Identify which cell holds the provided text, then report its [x, y] central coordinate. 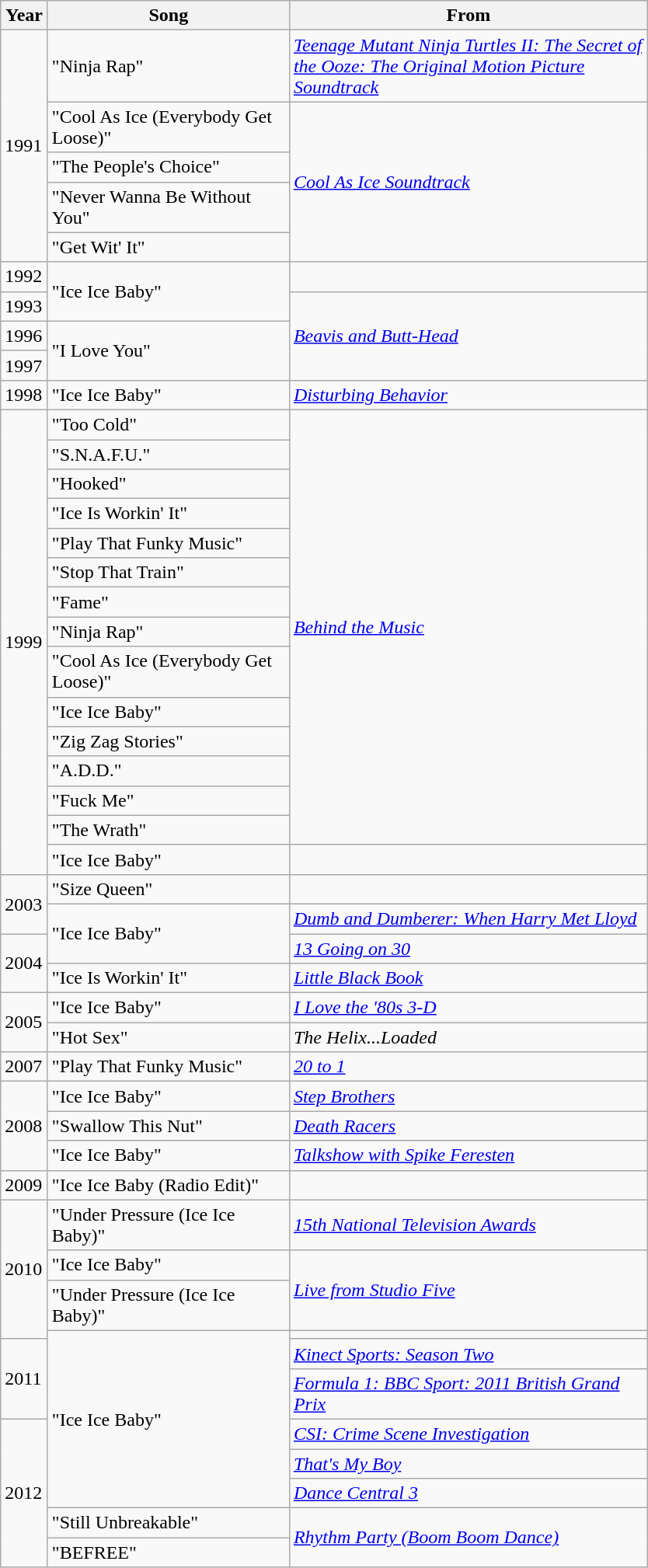
"Never Wanna Be Without You" [168, 207]
"Hot Sex" [168, 1037]
Kinect Sports: Season Two [468, 1354]
"Hooked" [168, 484]
"Stop That Train" [168, 573]
Cool As Ice Soundtrack [468, 182]
"Ice Ice Baby (Radio Edit)" [168, 1185]
1991 [25, 146]
Beavis and Butt-Head [468, 336]
1993 [25, 306]
Step Brothers [468, 1096]
2012 [25, 1493]
Teenage Mutant Ninja Turtles II: The Secret of the Ooze: The Original Motion Picture Soundtrack [468, 66]
20 to 1 [468, 1067]
"Too Cold" [168, 424]
Dumb and Dumberer: When Harry Met Lloyd [468, 918]
Song [168, 16]
From [468, 16]
The Helix...Loaded [468, 1037]
"S.N.A.F.U." [168, 455]
Rhythm Party (Boom Boom Dance) [468, 1538]
Behind the Music [468, 627]
Talkshow with Spike Feresten [468, 1155]
Little Black Book [468, 978]
"The Wrath" [168, 830]
"A.D.D." [168, 771]
I Love the '80s 3-D [468, 1008]
2003 [25, 904]
2008 [25, 1126]
"BEFREE" [168, 1552]
13 Going on 30 [468, 949]
"Zig Zag Stories" [168, 741]
"Size Queen" [168, 889]
1999 [25, 642]
2005 [25, 1023]
2004 [25, 963]
1996 [25, 336]
Dance Central 3 [468, 1493]
"Fuck Me" [168, 800]
Disturbing Behavior [468, 395]
1998 [25, 395]
Formula 1: BBC Sport: 2011 British Grand Prix [468, 1394]
"Fame" [168, 602]
Live from Studio Five [468, 1290]
"Still Unbreakable" [168, 1523]
"Swallow This Nut" [168, 1126]
Death Racers [468, 1126]
2007 [25, 1067]
Year [25, 16]
1997 [25, 365]
"I Love You" [168, 350]
2009 [25, 1185]
CSI: Crime Scene Investigation [468, 1434]
"The People's Choice" [168, 167]
That's My Boy [468, 1463]
2011 [25, 1378]
2010 [25, 1270]
15th National Television Awards [468, 1225]
"Get Wit' It" [168, 247]
1992 [25, 277]
